Detect which cell encompasses the target text, then output its [x, y] center coordinate. 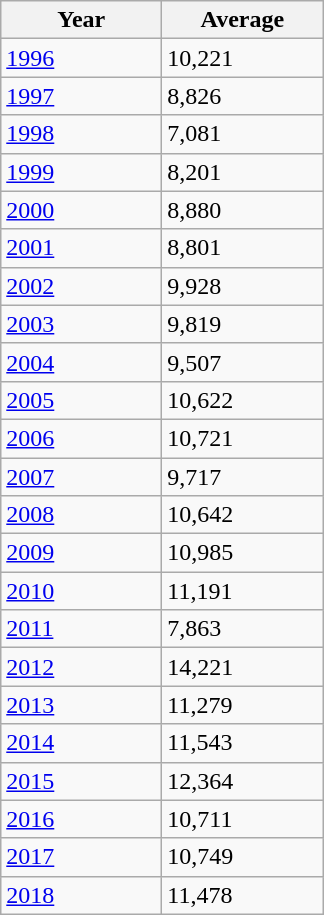
Average [242, 20]
11,279 [242, 705]
2000 [82, 210]
2011 [82, 629]
2003 [82, 324]
2002 [82, 286]
2005 [82, 400]
1996 [82, 58]
2004 [82, 362]
8,201 [242, 172]
2014 [82, 743]
2015 [82, 781]
2016 [82, 819]
10,642 [242, 515]
7,081 [242, 134]
2012 [82, 667]
8,826 [242, 96]
2006 [82, 438]
2001 [82, 248]
2009 [82, 553]
2013 [82, 705]
8,801 [242, 248]
12,364 [242, 781]
Year [82, 20]
1997 [82, 96]
1999 [82, 172]
9,928 [242, 286]
8,880 [242, 210]
10,221 [242, 58]
11,478 [242, 895]
9,819 [242, 324]
10,711 [242, 819]
1998 [82, 134]
10,985 [242, 553]
2010 [82, 591]
2007 [82, 477]
10,721 [242, 438]
11,543 [242, 743]
9,717 [242, 477]
11,191 [242, 591]
2008 [82, 515]
10,749 [242, 857]
9,507 [242, 362]
2018 [82, 895]
14,221 [242, 667]
7,863 [242, 629]
10,622 [242, 400]
2017 [82, 857]
